Capture the cell that displays the provided text and extract its [x, y] central coordinate. 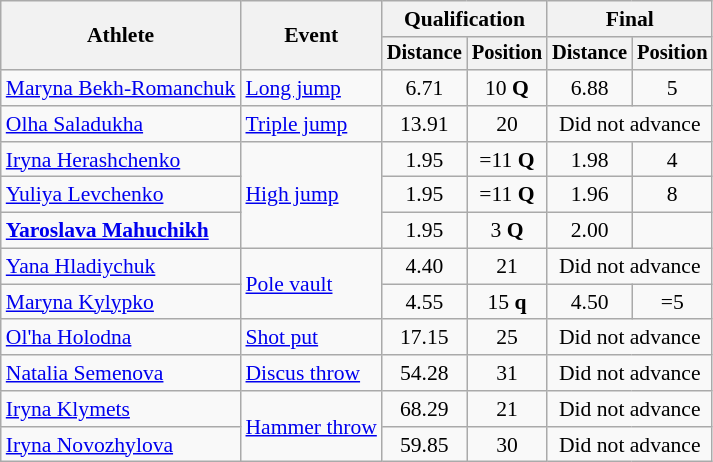
Natalia Semenova [121, 373]
Shot put [310, 338]
10 Q [507, 88]
Yana Hladiychuk [121, 267]
15 q [507, 302]
3 Q [507, 231]
Ol'ha Holodna [121, 338]
Pole vault [310, 284]
25 [507, 338]
5 [672, 88]
6.71 [424, 88]
Iryna Herashchenko [121, 160]
Yaroslava Mahuchikh [121, 231]
54.28 [424, 373]
4.55 [424, 302]
Discus throw [310, 373]
Yuliya Levchenko [121, 195]
Hammer throw [310, 426]
Triple jump [310, 124]
13.91 [424, 124]
6.88 [590, 88]
Maryna Kylypko [121, 302]
4.50 [590, 302]
Qualification [464, 19]
8 [672, 195]
2.00 [590, 231]
4.40 [424, 267]
Event [310, 36]
68.29 [424, 409]
Final [630, 19]
20 [507, 124]
Iryna Klymets [121, 409]
High jump [310, 196]
Athlete [121, 36]
Maryna Bekh-Romanchuk [121, 88]
=5 [672, 302]
17.15 [424, 338]
1.96 [590, 195]
1.98 [590, 160]
31 [507, 373]
Long jump [310, 88]
4 [672, 160]
Olha Saladukha [121, 124]
